Pinpoint the cell where the given text exists, returning its [x, y] midpoint coordinate. 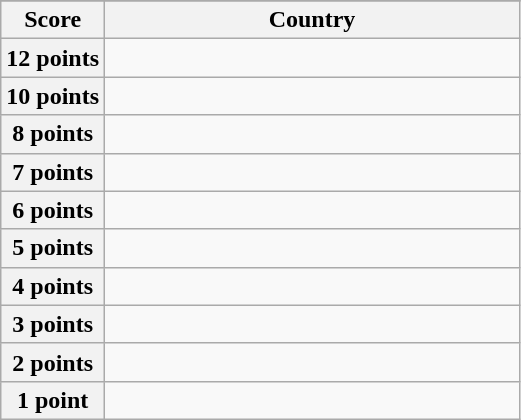
1 point [53, 400]
10 points [53, 96]
Country [312, 20]
Score [53, 20]
5 points [53, 248]
4 points [53, 286]
12 points [53, 58]
3 points [53, 324]
6 points [53, 210]
8 points [53, 134]
2 points [53, 362]
7 points [53, 172]
